Extract the (x, y) coordinate from the center of the cell holding the provided text.  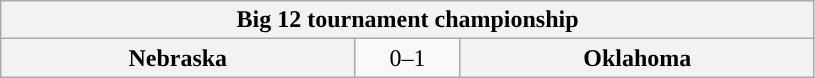
Oklahoma (637, 58)
Big 12 tournament championship (408, 20)
Nebraska (178, 58)
0–1 (408, 58)
